Detect which cell encompasses the target text, then output its (x, y) center coordinate. 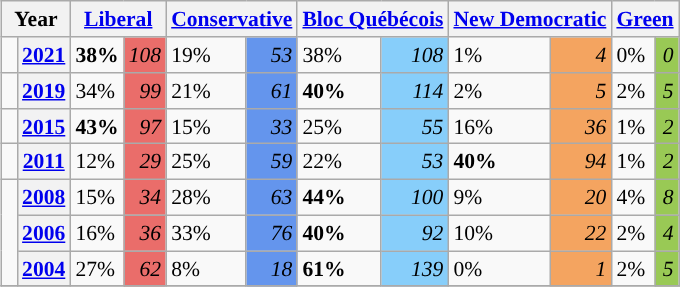
2015 (44, 126)
63 (272, 197)
92 (414, 233)
2011 (44, 162)
22% (339, 162)
76 (272, 233)
20 (582, 197)
2021 (44, 55)
29 (146, 162)
28% (206, 197)
21% (206, 91)
Bloc Québécois (372, 19)
55 (414, 126)
Year (36, 19)
9% (499, 197)
2008 (44, 197)
33 (272, 126)
34 (146, 197)
18 (272, 269)
34% (96, 91)
100 (414, 197)
44% (339, 197)
2004 (44, 269)
12% (96, 162)
4% (633, 197)
59 (272, 162)
27% (96, 269)
10% (499, 233)
94 (582, 162)
1 (582, 269)
99 (146, 91)
97 (146, 126)
Liberal (118, 19)
62 (146, 269)
2019 (44, 91)
61 (272, 91)
New Democratic (530, 19)
139 (414, 269)
8% (206, 269)
22 (582, 233)
Green (644, 19)
33% (206, 233)
0 (667, 55)
114 (414, 91)
61% (339, 269)
43% (96, 126)
19% (206, 55)
2006 (44, 233)
8 (667, 197)
Conservative (232, 19)
